From the cell containing the given text, extract its center point as (X, Y) coordinate. 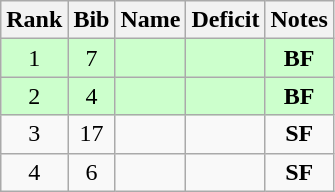
Rank (34, 20)
7 (92, 58)
Name (150, 20)
1 (34, 58)
17 (92, 134)
Notes (299, 20)
3 (34, 134)
Bib (92, 20)
2 (34, 96)
Deficit (226, 20)
6 (92, 172)
